Pinpoint the cell where the given text exists, returning its (x, y) midpoint coordinate. 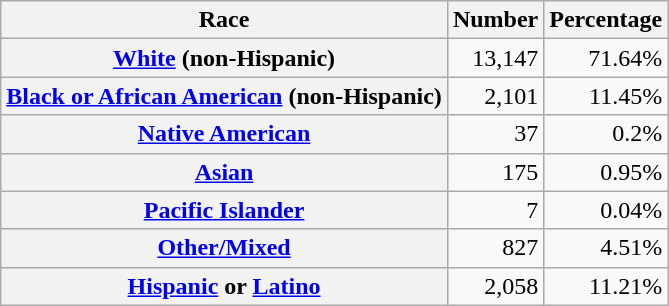
0.95% (606, 172)
Percentage (606, 20)
Black or African American (non-Hispanic) (224, 96)
Pacific Islander (224, 210)
175 (495, 172)
13,147 (495, 58)
Asian (224, 172)
37 (495, 134)
7 (495, 210)
0.2% (606, 134)
11.21% (606, 286)
Native American (224, 134)
71.64% (606, 58)
Hispanic or Latino (224, 286)
11.45% (606, 96)
827 (495, 248)
Number (495, 20)
0.04% (606, 210)
Other/Mixed (224, 248)
White (non-Hispanic) (224, 58)
2,058 (495, 286)
2,101 (495, 96)
4.51% (606, 248)
Race (224, 20)
